Detect which cell encompasses the target text, then output its [x, y] center coordinate. 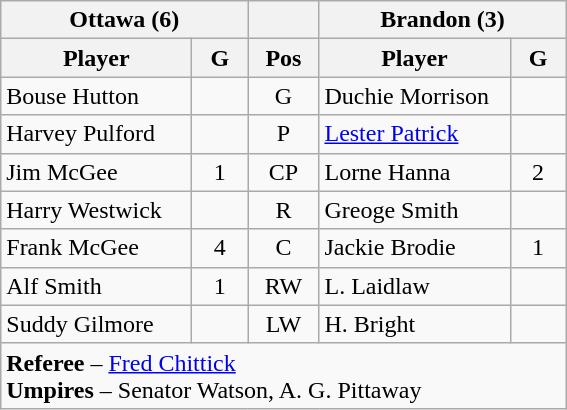
Referee – Fred ChittickUmpires – Senator Watson, A. G. Pittaway [284, 376]
Bouse Hutton [96, 96]
Lester Patrick [414, 134]
Jackie Brodie [414, 248]
CP [284, 172]
Ottawa (6) [124, 20]
Lorne Hanna [414, 172]
Alf Smith [96, 286]
Harvey Pulford [96, 134]
C [284, 248]
H. Bright [414, 324]
Brandon (3) [442, 20]
Suddy Gilmore [96, 324]
Jim McGee [96, 172]
P [284, 134]
Frank McGee [96, 248]
2 [538, 172]
4 [220, 248]
Greoge Smith [414, 210]
LW [284, 324]
RW [284, 286]
Duchie Morrison [414, 96]
Pos [284, 58]
L. Laidlaw [414, 286]
Harry Westwick [96, 210]
R [284, 210]
